Locate the cell with the specified text and output its [x, y] center coordinate. 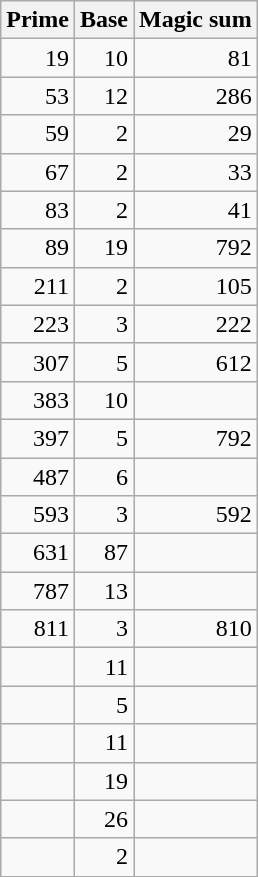
631 [38, 553]
Base [104, 20]
13 [104, 591]
105 [196, 286]
487 [38, 477]
67 [38, 172]
810 [196, 629]
307 [38, 362]
81 [196, 58]
53 [38, 96]
592 [196, 515]
Magic sum [196, 20]
33 [196, 172]
383 [38, 400]
59 [38, 134]
397 [38, 438]
26 [104, 819]
222 [196, 324]
12 [104, 96]
286 [196, 96]
Prime [38, 20]
811 [38, 629]
83 [38, 210]
223 [38, 324]
89 [38, 248]
787 [38, 591]
87 [104, 553]
29 [196, 134]
211 [38, 286]
41 [196, 210]
612 [196, 362]
593 [38, 515]
6 [104, 477]
